Search for the cell housing the specified text and yield its [x, y] center coordinate. 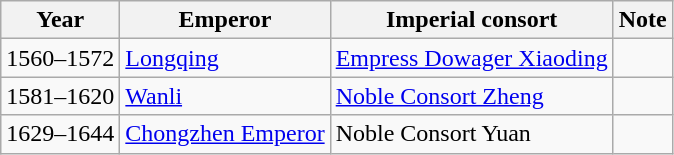
1560–1572 [60, 58]
Note [642, 20]
Wanli [225, 96]
Noble Consort Zheng [472, 96]
1581–1620 [60, 96]
Year [60, 20]
Imperial consort [472, 20]
Emperor [225, 20]
Chongzhen Emperor [225, 134]
Noble Consort Yuan [472, 134]
Longqing [225, 58]
Empress Dowager Xiaoding [472, 58]
1629–1644 [60, 134]
